Extract the [x, y] coordinate from the center of the cell holding the provided text.  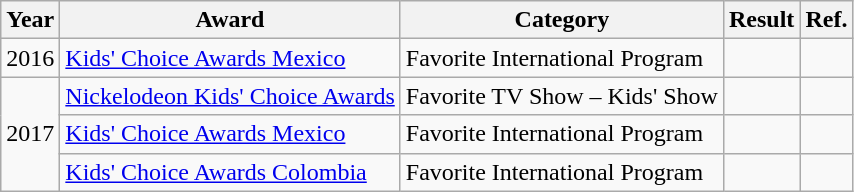
Ref. [826, 20]
Result [761, 20]
2016 [30, 58]
Year [30, 20]
2017 [30, 134]
Nickelodeon Kids' Choice Awards [230, 96]
Kids' Choice Awards Colombia [230, 172]
Award [230, 20]
Favorite TV Show – Kids' Show [562, 96]
Category [562, 20]
